Locate the cell with the specified text and output its [x, y] center coordinate. 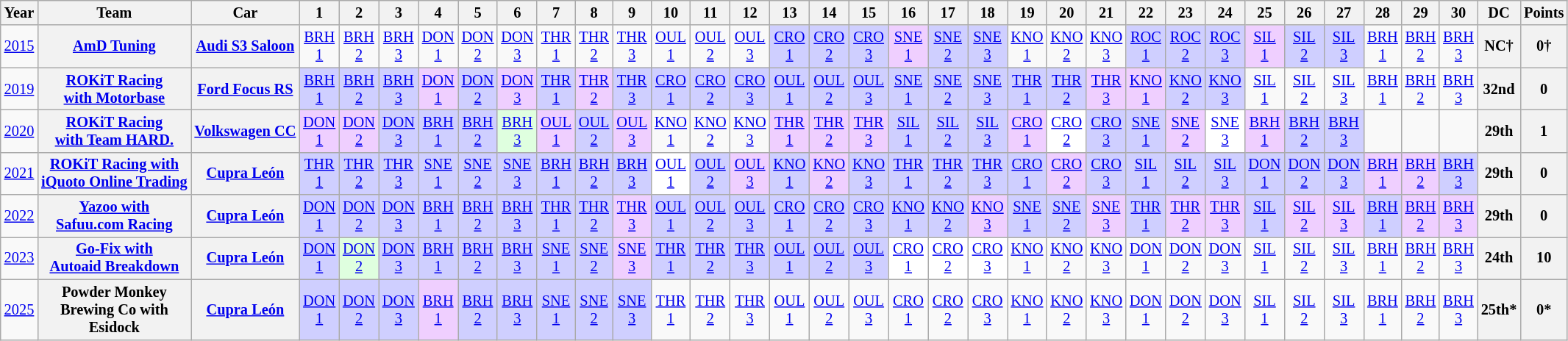
24th [1499, 258]
ROC1 [1146, 46]
13 [790, 12]
Ford Focus RS [246, 89]
0† [1544, 46]
Go-Fix withAutoaid Breakdown [114, 258]
Powder Monkey Brewing Co with Esidock [114, 309]
AmD Tuning [114, 46]
22 [1146, 12]
ROKiT Racing withiQuoto Online Trading [114, 173]
14 [829, 12]
29 [1421, 12]
3 [399, 12]
24 [1225, 12]
ROC2 [1186, 46]
25th* [1499, 309]
27 [1344, 12]
18 [988, 12]
Points [1544, 12]
25 [1265, 12]
ROKiT Racingwith Motorbase [114, 89]
2019 [19, 89]
Team [114, 12]
0* [1544, 309]
2 [359, 12]
15 [869, 12]
17 [948, 12]
6 [517, 12]
Volkswagen CC [246, 131]
4 [438, 12]
2015 [19, 46]
9 [632, 12]
ROC3 [1225, 46]
2021 [19, 173]
2025 [19, 309]
12 [750, 12]
ROKiT Racingwith Team HARD. [114, 131]
23 [1186, 12]
8 [594, 12]
32nd [1499, 89]
DC [1499, 12]
2023 [19, 258]
26 [1304, 12]
Car [246, 12]
Audi S3 Saloon [246, 46]
Year [19, 12]
21 [1106, 12]
30 [1458, 12]
7 [556, 12]
NC† [1499, 46]
2020 [19, 131]
28 [1383, 12]
5 [478, 12]
20 [1066, 12]
2022 [19, 216]
16 [908, 12]
11 [710, 12]
19 [1027, 12]
Yazoo withSafuu.com Racing [114, 216]
